Output the [x, y] coordinate of the center of the cell containing the given text.  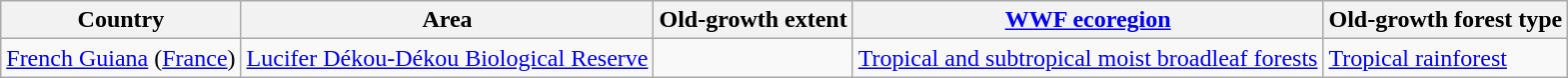
Tropical and subtropical moist broadleaf forests [1087, 58]
Area [448, 20]
Country [121, 20]
French Guiana (France) [121, 58]
Lucifer Dékou-Dékou Biological Reserve [448, 58]
Old-growth forest type [1445, 20]
WWF ecoregion [1087, 20]
Tropical rainforest [1445, 58]
Old-growth extent [754, 20]
